For the text-containing cell, return its midpoint in [x, y] coordinate format. 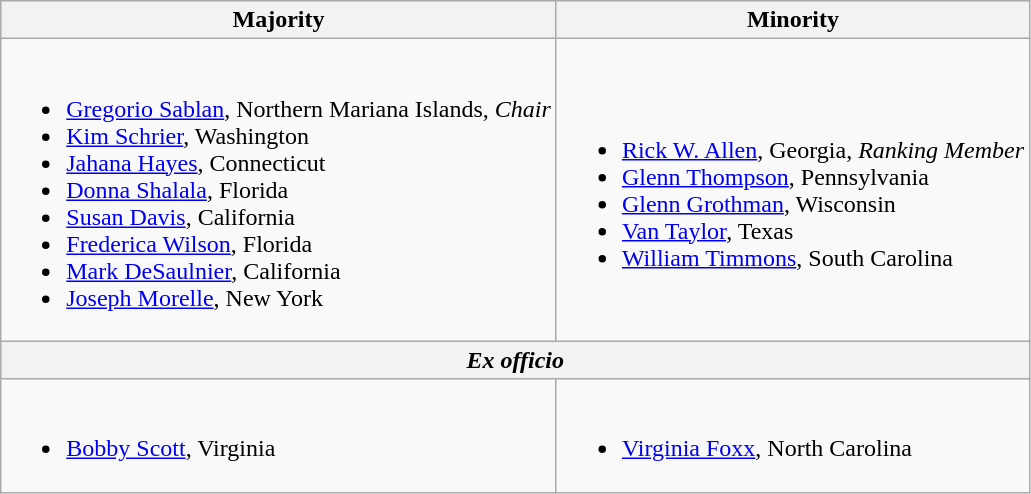
Minority [792, 20]
Rick W. Allen, Georgia, Ranking MemberGlenn Thompson, PennsylvaniaGlenn Grothman, WisconsinVan Taylor, TexasWilliam Timmons, South Carolina [792, 190]
Virginia Foxx, North Carolina [792, 436]
Majority [279, 20]
Bobby Scott, Virginia [279, 436]
Ex officio [516, 360]
